Return (x, y) of the center of cell containing provided text 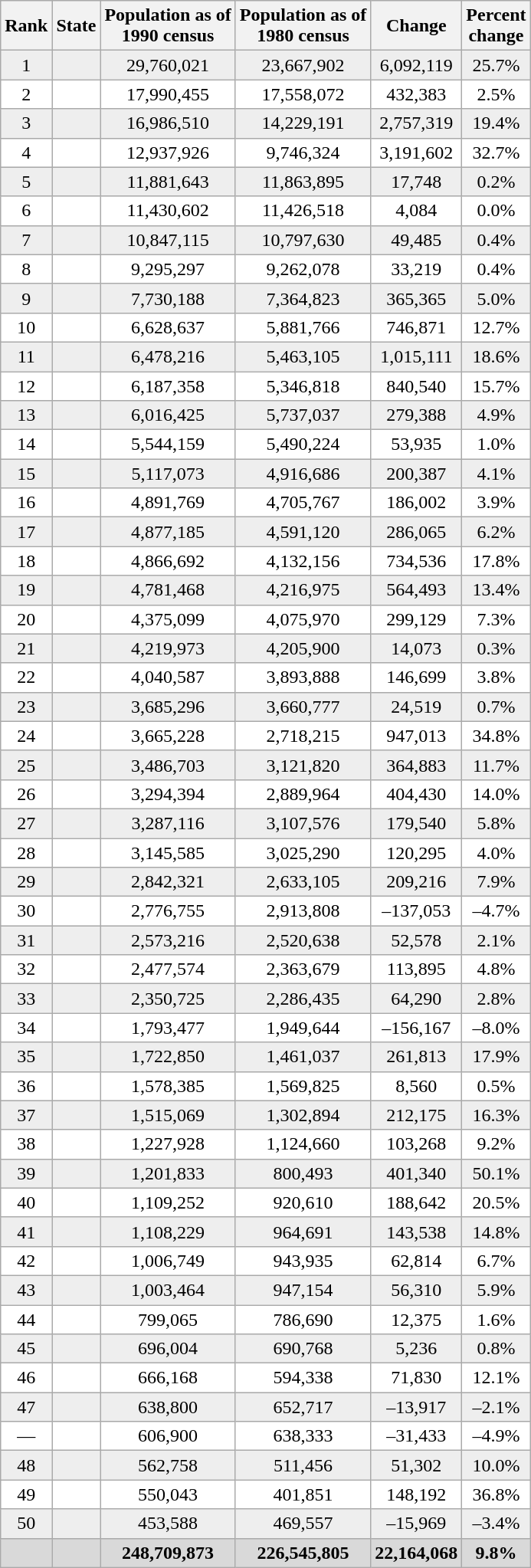
7,364,823 (303, 298)
5,544,159 (168, 444)
6,628,637 (168, 327)
3,145,585 (168, 853)
8,560 (417, 1086)
1,515,069 (168, 1115)
62,814 (417, 1261)
21 (26, 648)
22,164,068 (417, 1553)
53,935 (417, 444)
4.8% (497, 969)
12,375 (417, 1319)
734,536 (417, 561)
8 (26, 269)
4,891,769 (168, 503)
64,290 (417, 999)
4,040,587 (168, 677)
0.5% (497, 1086)
4.9% (497, 415)
12,937,926 (168, 153)
1,227,928 (168, 1144)
24 (26, 736)
71,830 (417, 1378)
36 (26, 1086)
562,758 (168, 1465)
42 (26, 1261)
14.8% (497, 1232)
18 (26, 561)
2.8% (497, 999)
0.0% (497, 211)
1,722,850 (168, 1057)
1,109,252 (168, 1202)
3,660,777 (303, 707)
511,456 (303, 1465)
248,709,873 (168, 1553)
1,201,833 (168, 1173)
49 (26, 1494)
20.5% (497, 1202)
–4.9% (497, 1436)
2 (26, 94)
5.9% (497, 1290)
10.0% (497, 1465)
— (26, 1436)
–4.7% (497, 911)
2,633,105 (303, 882)
28 (26, 853)
6 (26, 211)
6.2% (497, 532)
4.1% (497, 474)
6,187,358 (168, 385)
44 (26, 1319)
3,025,290 (303, 853)
4,075,970 (303, 619)
226,545,805 (303, 1553)
279,388 (417, 415)
696,004 (168, 1349)
45 (26, 1349)
11.7% (497, 765)
17.8% (497, 561)
0.8% (497, 1349)
188,642 (417, 1202)
286,065 (417, 532)
12 (26, 385)
148,192 (417, 1494)
37 (26, 1115)
20 (26, 619)
0.7% (497, 707)
2,520,638 (303, 940)
550,043 (168, 1494)
–156,167 (417, 1028)
7.9% (497, 882)
2,913,808 (303, 911)
31 (26, 940)
32.7% (497, 153)
4,866,692 (168, 561)
1.0% (497, 444)
2,776,755 (168, 911)
7 (26, 240)
2,477,574 (168, 969)
4,216,975 (303, 590)
469,557 (303, 1524)
32 (26, 969)
5 (26, 182)
3,486,703 (168, 765)
638,800 (168, 1407)
594,338 (303, 1378)
3,893,888 (303, 677)
4,877,185 (168, 532)
1,108,229 (168, 1232)
964,691 (303, 1232)
51,302 (417, 1465)
Population as of1990 census (168, 26)
1,302,894 (303, 1115)
1,949,644 (303, 1028)
186,002 (417, 503)
–137,053 (417, 911)
27 (26, 823)
6.7% (497, 1261)
26 (26, 794)
1.6% (497, 1319)
840,540 (417, 385)
4,219,973 (168, 648)
50.1% (497, 1173)
652,717 (303, 1407)
33,219 (417, 269)
3,107,576 (303, 823)
14.0% (497, 794)
209,216 (417, 882)
22 (26, 677)
30 (26, 911)
1,006,749 (168, 1261)
0.3% (497, 648)
17,558,072 (303, 94)
40 (26, 1202)
50 (26, 1524)
52,578 (417, 940)
5,737,037 (303, 415)
Rank (26, 26)
3.9% (497, 503)
746,871 (417, 327)
17,990,455 (168, 94)
143,538 (417, 1232)
1,793,477 (168, 1028)
15.7% (497, 385)
15 (26, 474)
39 (26, 1173)
200,387 (417, 474)
11,426,518 (303, 211)
638,333 (303, 1436)
11 (26, 356)
10 (26, 327)
3 (26, 123)
401,851 (303, 1494)
5.8% (497, 823)
38 (26, 1144)
–31,433 (417, 1436)
3,121,820 (303, 765)
5,117,073 (168, 474)
5,881,766 (303, 327)
5,463,105 (303, 356)
146,699 (417, 677)
5,490,224 (303, 444)
14,073 (417, 648)
24,519 (417, 707)
33 (26, 999)
56,310 (417, 1290)
–3.4% (497, 1524)
4,591,120 (303, 532)
9.2% (497, 1144)
9.8% (497, 1553)
29,760,021 (168, 65)
34 (26, 1028)
25 (26, 765)
11,863,895 (303, 182)
29 (26, 882)
Population as of1980 census (303, 26)
41 (26, 1232)
18.6% (497, 356)
49,485 (417, 240)
920,610 (303, 1202)
5,346,818 (303, 385)
4 (26, 153)
14 (26, 444)
432,383 (417, 94)
34.8% (497, 736)
690,768 (303, 1349)
1,578,385 (168, 1086)
1,124,660 (303, 1144)
0.2% (497, 182)
299,129 (417, 619)
2,757,319 (417, 123)
9,746,324 (303, 153)
36.8% (497, 1494)
3,685,296 (168, 707)
46 (26, 1378)
19 (26, 590)
4,205,900 (303, 648)
6,016,425 (168, 415)
9,295,297 (168, 269)
23,667,902 (303, 65)
17 (26, 532)
25.7% (497, 65)
4,084 (417, 211)
–2.1% (497, 1407)
6,092,119 (417, 65)
3,294,394 (168, 794)
1,461,037 (303, 1057)
3.8% (497, 677)
2.5% (497, 94)
35 (26, 1057)
800,493 (303, 1173)
10,847,115 (168, 240)
16.3% (497, 1115)
2,350,725 (168, 999)
943,935 (303, 1261)
48 (26, 1465)
179,540 (417, 823)
9 (26, 298)
12.7% (497, 327)
212,175 (417, 1115)
9,262,078 (303, 269)
–15,969 (417, 1524)
261,813 (417, 1057)
120,295 (417, 853)
17.9% (497, 1057)
23 (26, 707)
564,493 (417, 590)
16 (26, 503)
13.4% (497, 590)
17,748 (417, 182)
103,268 (417, 1144)
11,430,602 (168, 211)
19.4% (497, 123)
7,730,188 (168, 298)
4,375,099 (168, 619)
2.1% (497, 940)
4,705,767 (303, 503)
2,889,964 (303, 794)
2,363,679 (303, 969)
1,569,825 (303, 1086)
404,430 (417, 794)
2,718,215 (303, 736)
113,895 (417, 969)
1 (26, 65)
7.3% (497, 619)
401,340 (417, 1173)
State (77, 26)
6,478,216 (168, 356)
47 (26, 1407)
Change (417, 26)
13 (26, 415)
10,797,630 (303, 240)
947,154 (303, 1290)
12.1% (497, 1378)
453,588 (168, 1524)
799,065 (168, 1319)
786,690 (303, 1319)
1,003,464 (168, 1290)
4,781,468 (168, 590)
16,986,510 (168, 123)
5.0% (497, 298)
43 (26, 1290)
14,229,191 (303, 123)
666,168 (168, 1378)
4.0% (497, 853)
1,015,111 (417, 356)
2,573,216 (168, 940)
3,287,116 (168, 823)
365,365 (417, 298)
4,916,686 (303, 474)
3,191,602 (417, 153)
4,132,156 (303, 561)
364,883 (417, 765)
606,900 (168, 1436)
11,881,643 (168, 182)
3,665,228 (168, 736)
–8.0% (497, 1028)
–13,917 (417, 1407)
947,013 (417, 736)
5,236 (417, 1349)
2,286,435 (303, 999)
Percentchange (497, 26)
2,842,321 (168, 882)
